Find where the given text appears and provide that cell's center as [X, Y] coordinate. 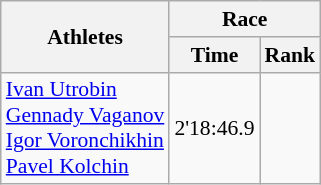
Athletes [86, 36]
2'18:46.9 [214, 128]
Ivan UtrobinGennady VaganovIgor VoronchikhinPavel Kolchin [86, 128]
Rank [290, 55]
Time [214, 55]
Race [244, 19]
